Locate the cell with the specified text and output its (X, Y) center coordinate. 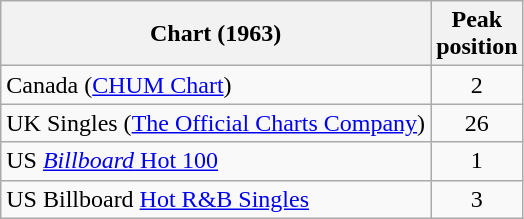
1 (477, 161)
26 (477, 123)
Peakposition (477, 34)
Chart (1963) (216, 34)
US Billboard Hot 100 (216, 161)
3 (477, 199)
UK Singles (The Official Charts Company) (216, 123)
2 (477, 85)
US Billboard Hot R&B Singles (216, 199)
Canada (CHUM Chart) (216, 85)
